Scan for the cell matching the given text and deliver its (x, y) coordinate at center. 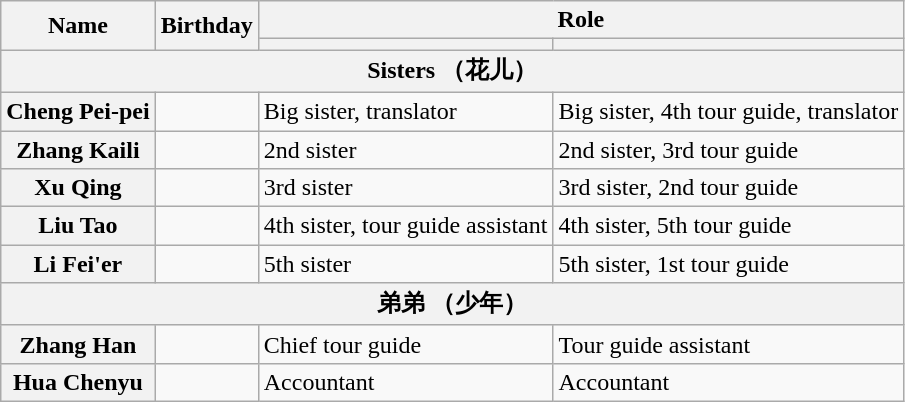
Role (580, 20)
Li Fei'er (78, 264)
Big sister, translator (406, 111)
Birthday (206, 26)
5th sister (406, 264)
4th sister, 5th tour guide (728, 226)
3rd sister (406, 188)
Cheng Pei-pei (78, 111)
2nd sister, 3rd tour guide (728, 149)
Hua Chenyu (78, 382)
Zhang Kaili (78, 149)
Xu Qing (78, 188)
Name (78, 26)
Chief tour guide (406, 344)
Tour guide assistant (728, 344)
Liu Tao (78, 226)
4th sister, tour guide assistant (406, 226)
Sisters （花儿） (452, 72)
5th sister, 1st tour guide (728, 264)
Big sister, 4th tour guide, translator (728, 111)
Zhang Han (78, 344)
弟弟 （少年） (452, 304)
2nd sister (406, 149)
3rd sister, 2nd tour guide (728, 188)
